Search for the cell housing the specified text and yield its (X, Y) center coordinate. 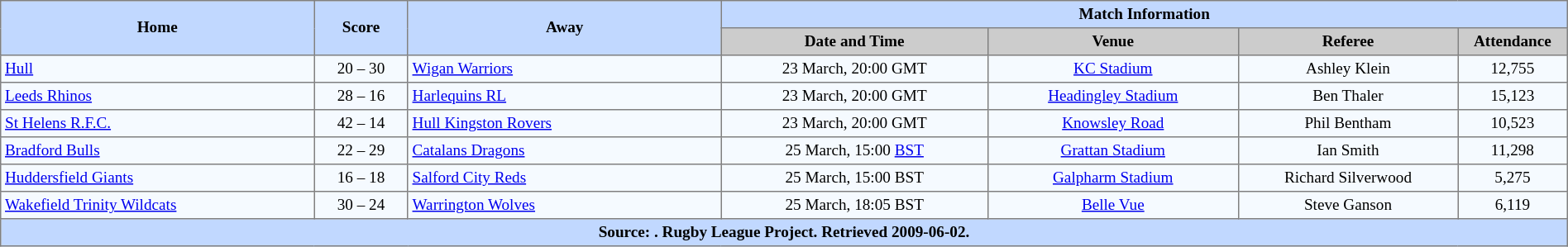
Match Information (1145, 15)
Date and Time (854, 41)
Catalans Dragons (564, 150)
20 – 30 (361, 69)
Wakefield Trinity Wildcats (157, 205)
Richard Silverwood (1348, 178)
Score (361, 28)
6,119 (1513, 205)
Hull (157, 69)
Source: . Rugby League Project. Retrieved 2009-06-02. (784, 233)
11,298 (1513, 150)
Bradford Bulls (157, 150)
Huddersfield Giants (157, 178)
Referee (1348, 41)
Warrington Wolves (564, 205)
Ben Thaler (1348, 96)
Harlequins RL (564, 96)
Galpharm Stadium (1113, 178)
25 March, 18:05 BST (854, 205)
Ashley Klein (1348, 69)
22 – 29 (361, 150)
Venue (1113, 41)
Grattan Stadium (1113, 150)
5,275 (1513, 178)
30 – 24 (361, 205)
15,123 (1513, 96)
10,523 (1513, 124)
Ian Smith (1348, 150)
Attendance (1513, 41)
Away (564, 28)
St Helens R.F.C. (157, 124)
Phil Bentham (1348, 124)
42 – 14 (361, 124)
Knowsley Road (1113, 124)
Belle Vue (1113, 205)
28 – 16 (361, 96)
12,755 (1513, 69)
16 – 18 (361, 178)
Headingley Stadium (1113, 96)
Leeds Rhinos (157, 96)
Home (157, 28)
Hull Kingston Rovers (564, 124)
Wigan Warriors (564, 69)
KC Stadium (1113, 69)
Salford City Reds (564, 178)
Steve Ganson (1348, 205)
